Output the (x, y) coordinate of the center of the cell containing the given text.  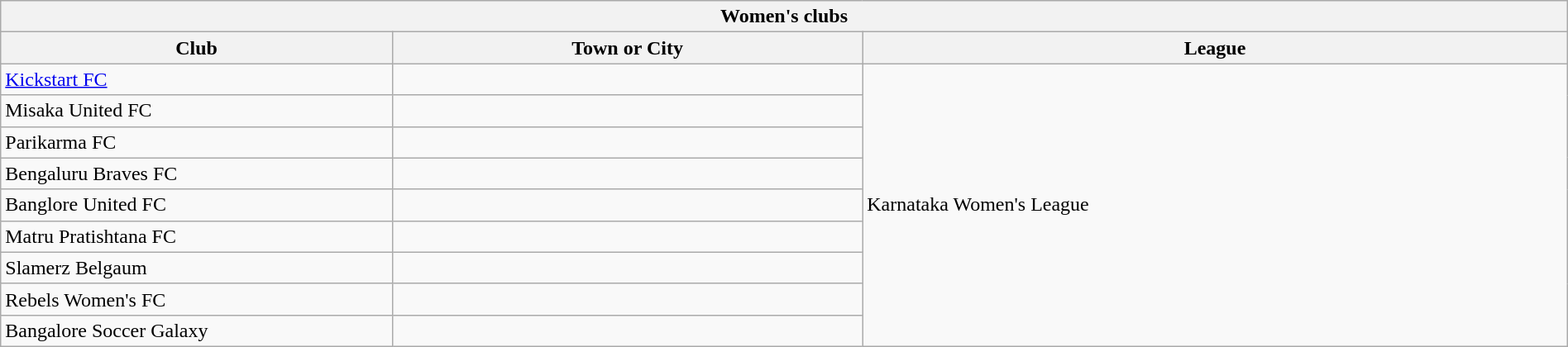
Club (197, 48)
Bengaluru Braves FC (197, 173)
Parikarma FC (197, 142)
League (1216, 48)
Matru Pratishtana FC (197, 236)
Bangalore Soccer Galaxy (197, 330)
Karnataka Women's League (1216, 205)
Women's clubs (784, 17)
Town or City (627, 48)
Banglore United FC (197, 205)
Rebels Women's FC (197, 299)
Misaka United FC (197, 111)
Kickstart FC (197, 79)
Slamerz Belgaum (197, 268)
